Return the (X, Y) coordinate for the center point of the cell that contains the specified text.  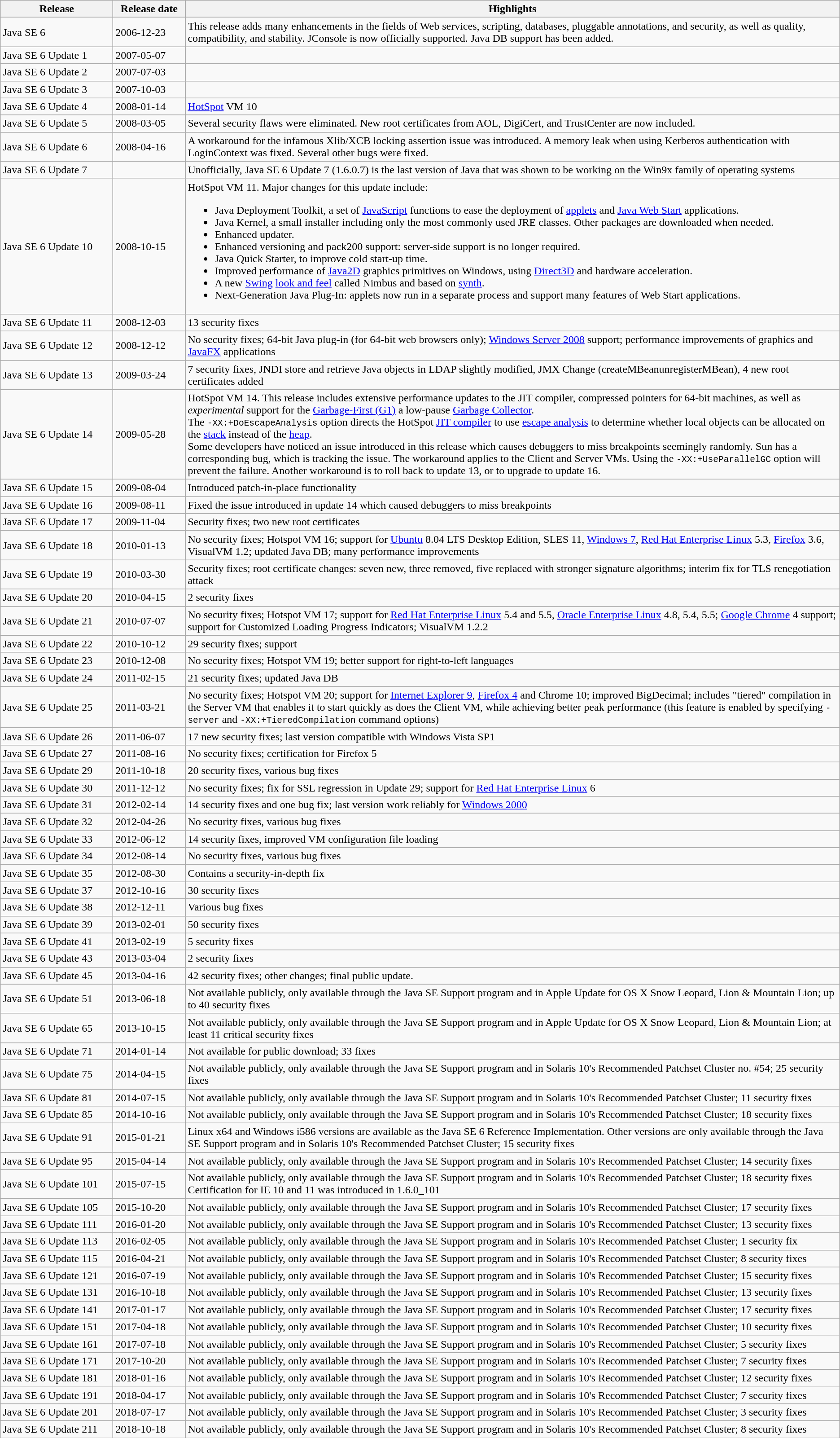
Java SE 6 Update 5 (57, 123)
Java SE 6 Update 91 (57, 1138)
Java SE 6 Update 13 (57, 374)
Java SE 6 Update 131 (57, 1293)
2008-12-03 (149, 322)
21 security fixes; updated Java DB (512, 678)
Java SE 6 Update 161 (57, 1344)
2017-07-18 (149, 1344)
17 new security fixes; last version compatible with Windows Vista SP1 (512, 736)
2008-03-05 (149, 123)
Not available publicly, only available through the Java SE Support program and in Solaris 10's Recommended Patchset Cluster; 5 security fixes (512, 1344)
50 security fixes (512, 924)
HotSpot VM 10 (512, 106)
Java SE 6 Update 26 (57, 736)
2016-02-05 (149, 1241)
2010-12-08 (149, 661)
2014-04-15 (149, 1074)
Java SE 6 Update 181 (57, 1378)
Java SE 6 Update 39 (57, 924)
2015-07-15 (149, 1184)
Java SE 6 (57, 32)
2011-03-21 (149, 707)
2011-02-15 (149, 678)
2014-07-15 (149, 1098)
Java SE 6 Update 3 (57, 89)
Java SE 6 Update 4 (57, 106)
Java SE 6 Update 151 (57, 1327)
29 security fixes; support (512, 644)
2012-02-14 (149, 805)
Java SE 6 Update 201 (57, 1412)
Java SE 6 Update 171 (57, 1361)
Java SE 6 Update 32 (57, 822)
Not available publicly, only available through the Java SE Support program and in Solaris 10's Recommended Patchset Cluster; 18 security fixes (512, 1115)
2010-10-12 (149, 644)
Java SE 6 Update 51 (57, 998)
Java SE 6 Update 71 (57, 1051)
2017-10-20 (149, 1361)
Java SE 6 Update 21 (57, 620)
Release (57, 9)
2009-11-04 (149, 522)
Java SE 6 Update 45 (57, 976)
Java SE 6 Update 111 (57, 1224)
Java SE 6 Update 38 (57, 907)
Java SE 6 Update 11 (57, 322)
Java SE 6 Update 141 (57, 1310)
2016-07-19 (149, 1275)
2012-04-26 (149, 822)
Java SE 6 Update 37 (57, 890)
2008-01-14 (149, 106)
Not available publicly, only available through the Java SE Support program and in Solaris 10's Recommended Patchset Cluster; 15 security fixes (512, 1275)
Java SE 6 Update 211 (57, 1429)
Java SE 6 Update 25 (57, 707)
Java SE 6 Update 101 (57, 1184)
2018-04-17 (149, 1395)
Java SE 6 Update 16 (57, 505)
Not available for public download; 33 fixes (512, 1051)
Java SE 6 Update 113 (57, 1241)
2010-01-13 (149, 545)
Java SE 6 Update 95 (57, 1161)
2012-10-16 (149, 890)
2011-10-18 (149, 770)
2015-04-14 (149, 1161)
Several security flaws were eliminated. New root certificates from AOL, DigiCert, and TrustCenter are now included. (512, 123)
42 security fixes; other changes; final public update. (512, 976)
Fixed the issue introduced in update 14 which caused debuggers to miss breakpoints (512, 505)
Java SE 6 Update 34 (57, 856)
Security fixes; two new root certificates (512, 522)
2009-03-24 (149, 374)
Java SE 6 Update 6 (57, 146)
Contains a security-in-depth fix (512, 873)
No security fixes; fix for SSL regression in Update 29; support for Red Hat Enterprise Linux 6 (512, 788)
2009-08-11 (149, 505)
13 security fixes (512, 322)
Java SE 6 Update 29 (57, 770)
Not available publicly, only available through the Java SE Support program and in Solaris 10's Recommended Patchset Cluster; 1 security fix (512, 1241)
Introduced patch-in-place functionality (512, 488)
Java SE 6 Update 24 (57, 678)
2015-10-20 (149, 1207)
2008-12-12 (149, 346)
2009-05-28 (149, 435)
Java SE 6 Update 35 (57, 873)
Java SE 6 Update 19 (57, 575)
2012-12-11 (149, 907)
30 security fixes (512, 890)
2017-04-18 (149, 1327)
Not available publicly, only available through the Java SE Support program and in Solaris 10's Recommended Patchset Cluster; 3 security fixes (512, 1412)
2007-10-03 (149, 89)
No security fixes; Hotspot VM 19; better support for right-to-left languages (512, 661)
Unofficially, Java SE 6 Update 7 (1.6.0.7) is the last version of Java that was shown to be working on the Win9x family of operating systems (512, 170)
2018-10-18 (149, 1429)
Various bug fixes (512, 907)
Java SE 6 Update 15 (57, 488)
Java SE 6 Update 33 (57, 839)
2013-06-18 (149, 998)
2016-01-20 (149, 1224)
2012-08-14 (149, 856)
2012-06-12 (149, 839)
Java SE 6 Update 22 (57, 644)
Java SE 6 Update 31 (57, 805)
Not available publicly, only available through the Java SE Support program and in Solaris 10's Recommended Patchset Cluster; 10 security fixes (512, 1327)
2008-04-16 (149, 146)
Java SE 6 Update 81 (57, 1098)
Java SE 6 Update 20 (57, 598)
2010-04-15 (149, 598)
2010-03-30 (149, 575)
Java SE 6 Update 2 (57, 72)
Java SE 6 Update 1 (57, 55)
Java SE 6 Update 105 (57, 1207)
Java SE 6 Update 191 (57, 1395)
2015-01-21 (149, 1138)
Java SE 6 Update 10 (57, 246)
2010-07-07 (149, 620)
Not available publicly, only available through the Java SE Support program and in Solaris 10's Recommended Patchset Cluster; 12 security fixes (512, 1378)
14 security fixes and one bug fix; last version work reliably for Windows 2000 (512, 805)
Java SE 6 Update 43 (57, 959)
Java SE 6 Update 115 (57, 1258)
2016-10-18 (149, 1293)
Java SE 6 Update 14 (57, 435)
Java SE 6 Update 12 (57, 346)
14 security fixes, improved VM configuration file loading (512, 839)
2013-10-15 (149, 1028)
2013-02-01 (149, 924)
Java SE 6 Update 121 (57, 1275)
2018-01-16 (149, 1378)
2011-06-07 (149, 736)
2009-08-04 (149, 488)
Java SE 6 Update 17 (57, 522)
2016-04-21 (149, 1258)
2013-04-16 (149, 976)
Java SE 6 Update 18 (57, 545)
Java SE 6 Update 65 (57, 1028)
2013-02-19 (149, 941)
5 security fixes (512, 941)
2008-10-15 (149, 246)
2014-10-16 (149, 1115)
2017-01-17 (149, 1310)
2007-07-03 (149, 72)
Java SE 6 Update 75 (57, 1074)
Java SE 6 Update 23 (57, 661)
No security fixes; certification for Firefox 5 (512, 753)
Java SE 6 Update 30 (57, 788)
Java SE 6 Update 7 (57, 170)
Highlights (512, 9)
2018-07-17 (149, 1412)
2013-03-04 (149, 959)
2007-05-07 (149, 55)
20 security fixes, various bug fixes (512, 770)
Java SE 6 Update 41 (57, 941)
Java SE 6 Update 85 (57, 1115)
Not available publicly, only available through the Java SE Support program and in Solaris 10's Recommended Patchset Cluster; 11 security fixes (512, 1098)
Release date (149, 9)
2014-01-14 (149, 1051)
2006-12-23 (149, 32)
Not available publicly, only available through the Java SE Support program and in Solaris 10's Recommended Patchset Cluster; 14 security fixes (512, 1161)
Java SE 6 Update 27 (57, 753)
2011-08-16 (149, 753)
2012-08-30 (149, 873)
2011-12-12 (149, 788)
